Find where the given text appears and provide that cell's center as [X, Y] coordinate. 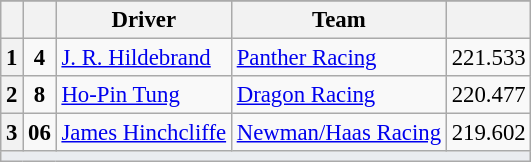
8 [40, 95]
Team [338, 20]
Driver [144, 20]
Dragon Racing [338, 95]
2 [12, 95]
06 [40, 133]
James Hinchcliffe [144, 133]
220.477 [488, 95]
J. R. Hildebrand [144, 58]
221.533 [488, 58]
4 [40, 58]
219.602 [488, 133]
Ho-Pin Tung [144, 95]
Panther Racing [338, 58]
Newman/Haas Racing [338, 133]
3 [12, 133]
1 [12, 58]
